Return the (x, y) coordinate for the center point of the cell that contains the specified text.  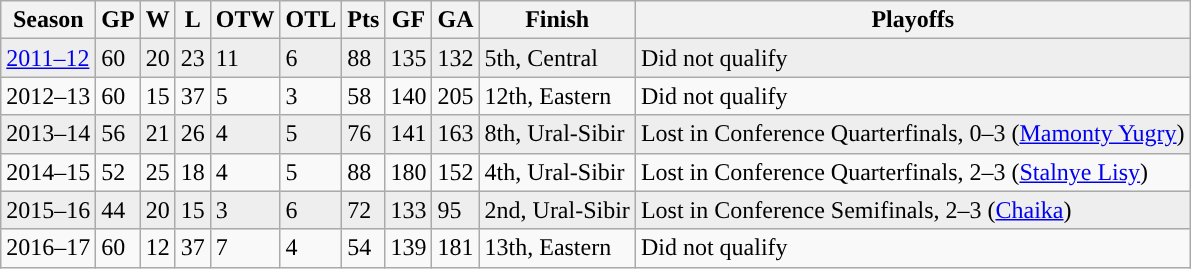
140 (408, 96)
135 (408, 58)
21 (158, 134)
11 (245, 58)
163 (456, 134)
26 (192, 134)
2014–15 (48, 172)
2016–17 (48, 248)
95 (456, 210)
W (158, 20)
Lost in Conference Quarterfinals, 2–3 (Stalnye Lisy) (912, 172)
132 (456, 58)
205 (456, 96)
180 (408, 172)
152 (456, 172)
4th, Ural-Sibir (557, 172)
52 (118, 172)
GF (408, 20)
8th, Ural-Sibir (557, 134)
GA (456, 20)
Pts (364, 20)
133 (408, 210)
Finish (557, 20)
139 (408, 248)
13th, Eastern (557, 248)
18 (192, 172)
12 (158, 248)
Playoffs (912, 20)
Lost in Conference Quarterfinals, 0–3 (Mamonty Yugry) (912, 134)
25 (158, 172)
76 (364, 134)
23 (192, 58)
5th, Central (557, 58)
Season (48, 20)
2015–16 (48, 210)
2nd, Ural-Sibir (557, 210)
54 (364, 248)
58 (364, 96)
GP (118, 20)
56 (118, 134)
2013–14 (48, 134)
2011–12 (48, 58)
181 (456, 248)
72 (364, 210)
L (192, 20)
2012–13 (48, 96)
OTL (311, 20)
OTW (245, 20)
141 (408, 134)
12th, Eastern (557, 96)
7 (245, 248)
Lost in Conference Semifinals, 2–3 (Chaika) (912, 210)
44 (118, 210)
